Determine the (X, Y) coordinate at the center of the cell enclosing the given text.  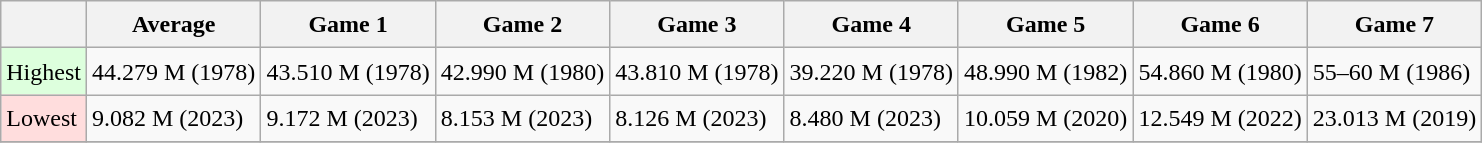
8.126 M (2023) (697, 118)
9.172 M (2023) (348, 118)
Game 5 (1045, 24)
Game 2 (522, 24)
39.220 M (1978) (871, 72)
12.549 M (2022) (1220, 118)
8.153 M (2023) (522, 118)
43.810 M (1978) (697, 72)
Game 6 (1220, 24)
Game 3 (697, 24)
Lowest (44, 118)
Game 4 (871, 24)
44.279 M (1978) (173, 72)
48.990 M (1982) (1045, 72)
42.990 M (1980) (522, 72)
Average (173, 24)
Game 1 (348, 24)
Game 7 (1394, 24)
43.510 M (1978) (348, 72)
55–60 M (1986) (1394, 72)
8.480 M (2023) (871, 118)
23.013 M (2019) (1394, 118)
Highest (44, 72)
10.059 M (2020) (1045, 118)
54.860 M (1980) (1220, 72)
9.082 M (2023) (173, 118)
